Pinpoint the cell where the given text exists, returning its (x, y) midpoint coordinate. 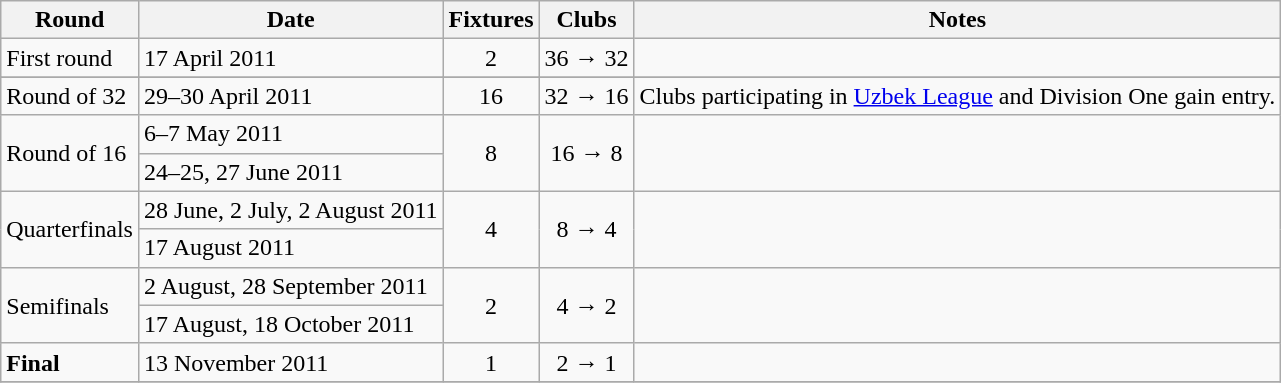
36 → 32 (586, 58)
32 → 16 (586, 96)
2 August, 28 September 2011 (290, 286)
Final (70, 362)
17 August, 18 October 2011 (290, 324)
13 November 2011 (290, 362)
8 (491, 153)
First round (70, 58)
6–7 May 2011 (290, 134)
29–30 April 2011 (290, 96)
4 → 2 (586, 305)
Round of 16 (70, 153)
2 → 1 (586, 362)
Clubs (586, 20)
8 → 4 (586, 229)
4 (491, 229)
24–25, 27 June 2011 (290, 172)
Date (290, 20)
Notes (958, 20)
Round of 32 (70, 96)
16 (491, 96)
Quarterfinals (70, 229)
Fixtures (491, 20)
16 → 8 (586, 153)
1 (491, 362)
Round (70, 20)
28 June, 2 July, 2 August 2011 (290, 210)
17 August 2011 (290, 248)
Semifinals (70, 305)
Clubs participating in Uzbek League and Division One gain entry. (958, 96)
17 April 2011 (290, 58)
